Detect which cell encompasses the target text, then output its (X, Y) center coordinate. 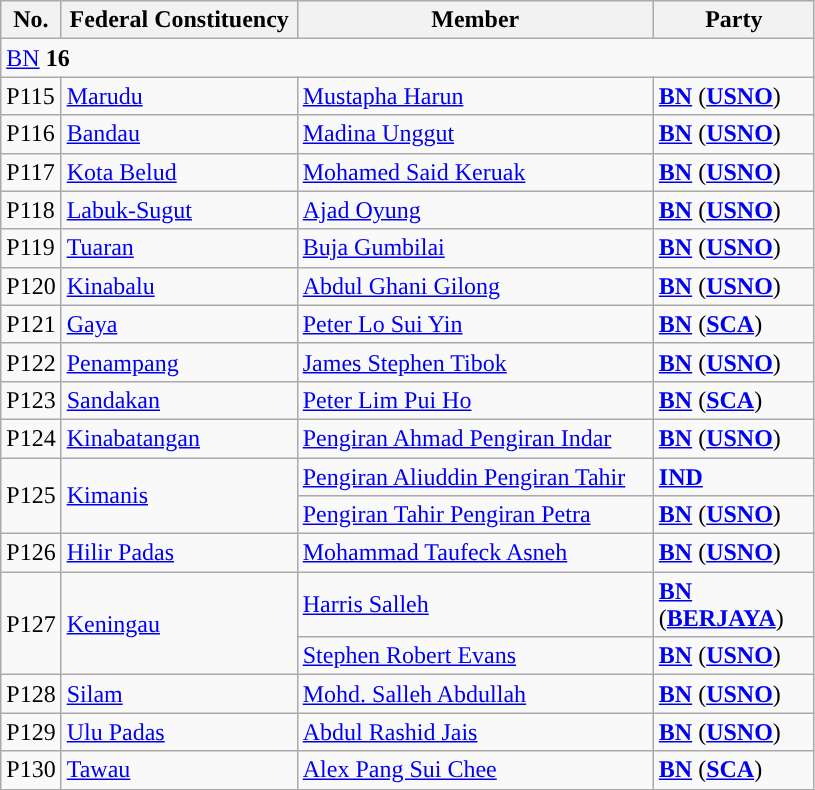
BN 16 (408, 58)
Harris Salleh (475, 604)
P130 (31, 770)
Federal Constituency (179, 20)
P120 (31, 286)
Ajad Oyung (475, 210)
P126 (31, 553)
P119 (31, 248)
Mohammad Taufeck Asneh (475, 553)
Tuaran (179, 248)
Mohamed Said Keruak (475, 172)
P124 (31, 438)
Penampang (179, 362)
Pengiran Ahmad Pengiran Indar (475, 438)
Silam (179, 694)
P118 (31, 210)
Member (475, 20)
Labuk-Sugut (179, 210)
BN (BERJAYA) (734, 604)
Ulu Padas (179, 732)
Marudu (179, 96)
Alex Pang Sui Chee (475, 770)
Pengiran Tahir Pengiran Petra (475, 515)
Abdul Ghani Gilong (475, 286)
Keningau (179, 624)
No. (31, 20)
P121 (31, 324)
Mohd. Salleh Abdullah (475, 694)
P125 (31, 496)
P128 (31, 694)
Kota Belud (179, 172)
Kimanis (179, 496)
Kinabalu (179, 286)
P116 (31, 134)
P123 (31, 400)
Party (734, 20)
Gaya (179, 324)
IND (734, 477)
Mustapha Harun (475, 96)
Hilir Padas (179, 553)
Bandau (179, 134)
Kinabatangan (179, 438)
Buja Gumbilai (475, 248)
Tawau (179, 770)
P115 (31, 96)
Stephen Robert Evans (475, 656)
Peter Lo Sui Yin (475, 324)
P122 (31, 362)
P117 (31, 172)
Sandakan (179, 400)
James Stephen Tibok (475, 362)
Madina Unggut (475, 134)
Peter Lim Pui Ho (475, 400)
Abdul Rashid Jais (475, 732)
P127 (31, 624)
Pengiran Aliuddin Pengiran Tahir (475, 477)
P129 (31, 732)
